Provide the [X, Y] coordinate of the cell's center where the given text is located.  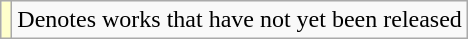
Denotes works that have not yet been released [240, 20]
